Identify which cell holds the provided text, then report its [x, y] central coordinate. 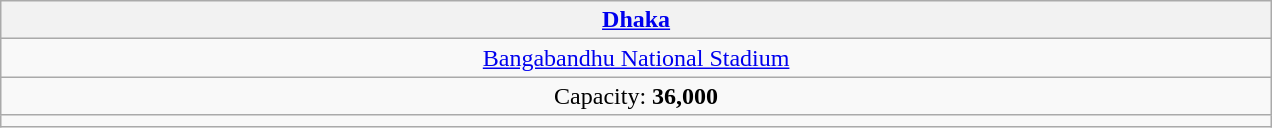
Capacity: 36,000 [636, 96]
Dhaka [636, 20]
Bangabandhu National Stadium [636, 58]
